Provide the [X, Y] coordinate of the cell's center where the given text is located.  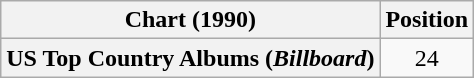
Chart (1990) [190, 20]
US Top Country Albums (Billboard) [190, 58]
24 [427, 58]
Position [427, 20]
